Find where the given text appears and provide that cell's center as [X, Y] coordinate. 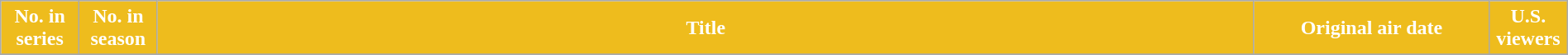
U.S. viewers [1528, 28]
No. inseason [117, 28]
Original air date [1371, 28]
No. inseries [40, 28]
Title [705, 28]
